Identify which cell holds the provided text, then report its (x, y) central coordinate. 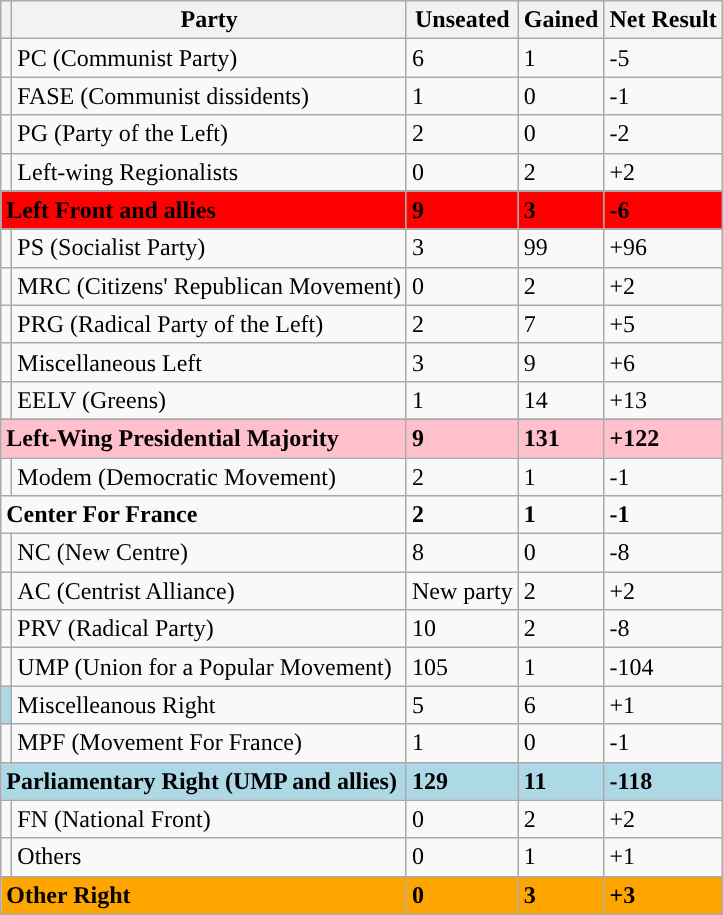
Left-Wing Presidential Majority (204, 438)
MPF (Movement For France) (210, 743)
AC (Centrist Alliance) (210, 591)
-2 (663, 134)
99 (561, 248)
-118 (663, 781)
-5 (663, 58)
PS (Socialist Party) (210, 248)
Gained (561, 20)
PRG (Radical Party of the Left) (210, 324)
PG (Party of the Left) (210, 134)
5 (462, 705)
Others (210, 857)
Left Front and allies (204, 210)
FN (National Front) (210, 819)
Miscelleanous Right (210, 705)
UMP (Union for a Popular Movement) (210, 667)
105 (462, 667)
11 (561, 781)
NC (New Centre) (210, 553)
+6 (663, 362)
Net Result (663, 20)
-104 (663, 667)
129 (462, 781)
Modem (Democratic Movement) (210, 477)
+13 (663, 400)
+122 (663, 438)
-6 (663, 210)
+5 (663, 324)
+3 (663, 895)
131 (561, 438)
Other Right (204, 895)
FASE (Communist dissidents) (210, 96)
10 (462, 629)
14 (561, 400)
Parliamentary Right (UMP and allies) (204, 781)
Left-wing Regionalists (210, 172)
Miscellaneous Left (210, 362)
Unseated (462, 20)
Party (210, 20)
EELV (Greens) (210, 400)
8 (462, 553)
PRV (Radical Party) (210, 629)
PC (Communist Party) (210, 58)
Center For France (204, 515)
MRC (Citizens' Republican Movement) (210, 286)
7 (561, 324)
New party (462, 591)
+96 (663, 248)
